Identify which cell holds the provided text, then report its [X, Y] central coordinate. 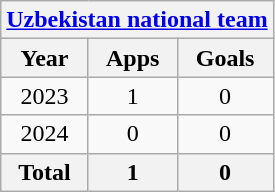
2024 [45, 134]
Total [45, 172]
Goals [225, 58]
Apps [132, 58]
Year [45, 58]
Uzbekistan national team [137, 20]
2023 [45, 96]
